Scan for the cell matching the given text and deliver its (x, y) coordinate at center. 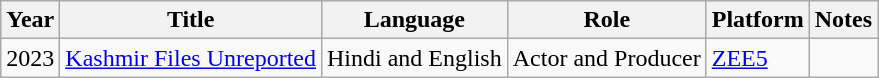
Platform (758, 20)
Title (191, 20)
2023 (30, 58)
Kashmir Files Unreported (191, 58)
Language (414, 20)
Notes (843, 20)
Role (606, 20)
Year (30, 20)
ZEE5 (758, 58)
Hindi and English (414, 58)
Actor and Producer (606, 58)
